Return (X, Y) of the center of cell containing provided text 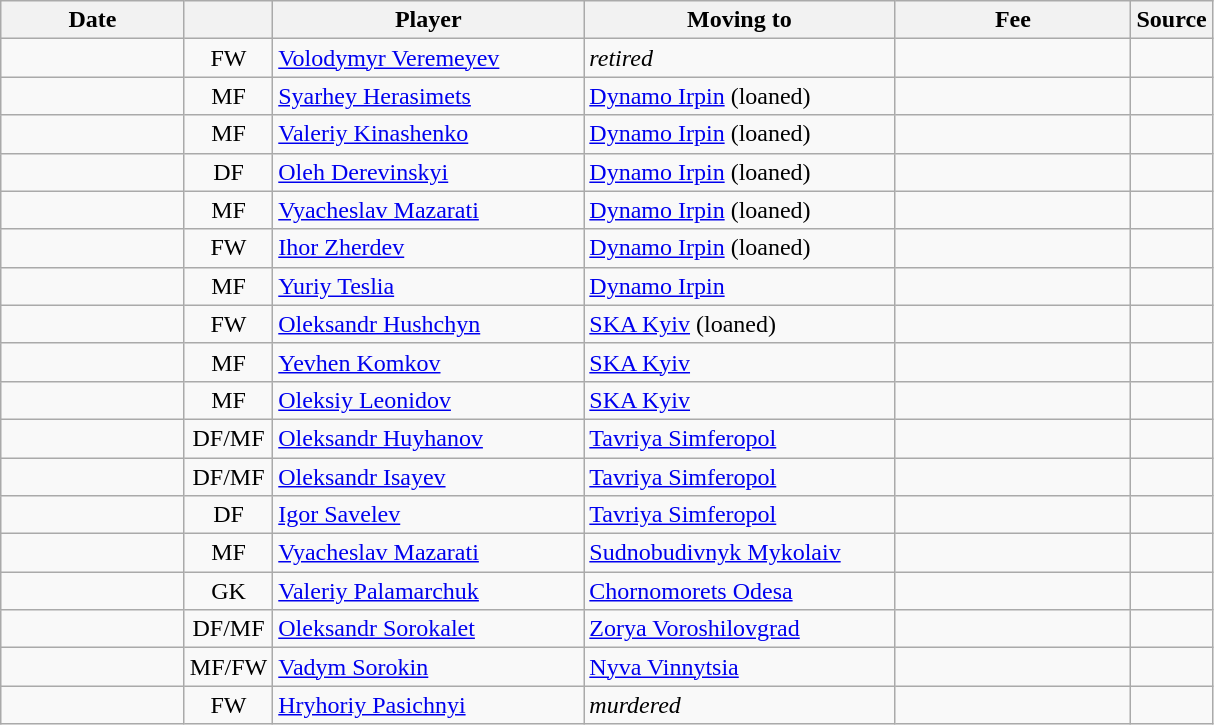
Chornomorets Odesa (740, 591)
Yuriy Teslia (428, 286)
Igor Savelev (428, 515)
Volodymyr Veremeyev (428, 58)
Player (428, 20)
Oleksandr Huyhanov (428, 438)
Date (93, 20)
Nyva Vinnytsia (740, 667)
Sudnobudivnyk Mykolaiv (740, 553)
GK (228, 591)
Source (1172, 20)
Zorya Voroshilovgrad (740, 629)
SKA Kyiv (loaned) (740, 324)
retired (740, 58)
Dynamo Irpin (740, 286)
Vadym Sorokin (428, 667)
MF/FW (228, 667)
Oleksandr Hushchyn (428, 324)
Syarhey Herasimets (428, 96)
Moving to (740, 20)
Oleh Derevinskyi (428, 172)
Oleksiy Leonidov (428, 400)
Valeriy Kinashenko (428, 134)
Fee (1013, 20)
Oleksandr Sorokalet (428, 629)
Hryhoriy Pasichnyi (428, 705)
murdered (740, 705)
Yevhen Komkov (428, 362)
Oleksandr Isayev (428, 477)
Valeriy Palamarchuk (428, 591)
Ihor Zherdev (428, 248)
